Determine the (x, y) coordinate at the center of the cell enclosing the given text.  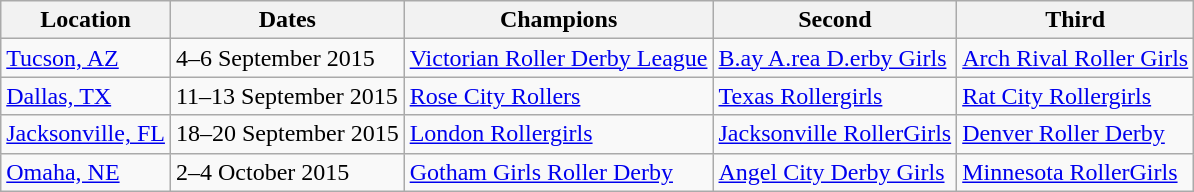
Dates (287, 20)
4–6 September 2015 (287, 58)
Minnesota RollerGirls (1076, 172)
Omaha, NE (86, 172)
B.ay A.rea D.erby Girls (835, 58)
Third (1076, 20)
2–4 October 2015 (287, 172)
18–20 September 2015 (287, 134)
Location (86, 20)
Rat City Rollergirls (1076, 96)
Arch Rival Roller Girls (1076, 58)
Texas Rollergirls (835, 96)
Gotham Girls Roller Derby (558, 172)
London Rollergirls (558, 134)
Jacksonville, FL (86, 134)
Champions (558, 20)
Angel City Derby Girls (835, 172)
Second (835, 20)
11–13 September 2015 (287, 96)
Victorian Roller Derby League (558, 58)
Rose City Rollers (558, 96)
Jacksonville RollerGirls (835, 134)
Tucson, AZ (86, 58)
Dallas, TX (86, 96)
Denver Roller Derby (1076, 134)
